Output the (x, y) coordinate of the center of the cell containing the given text.  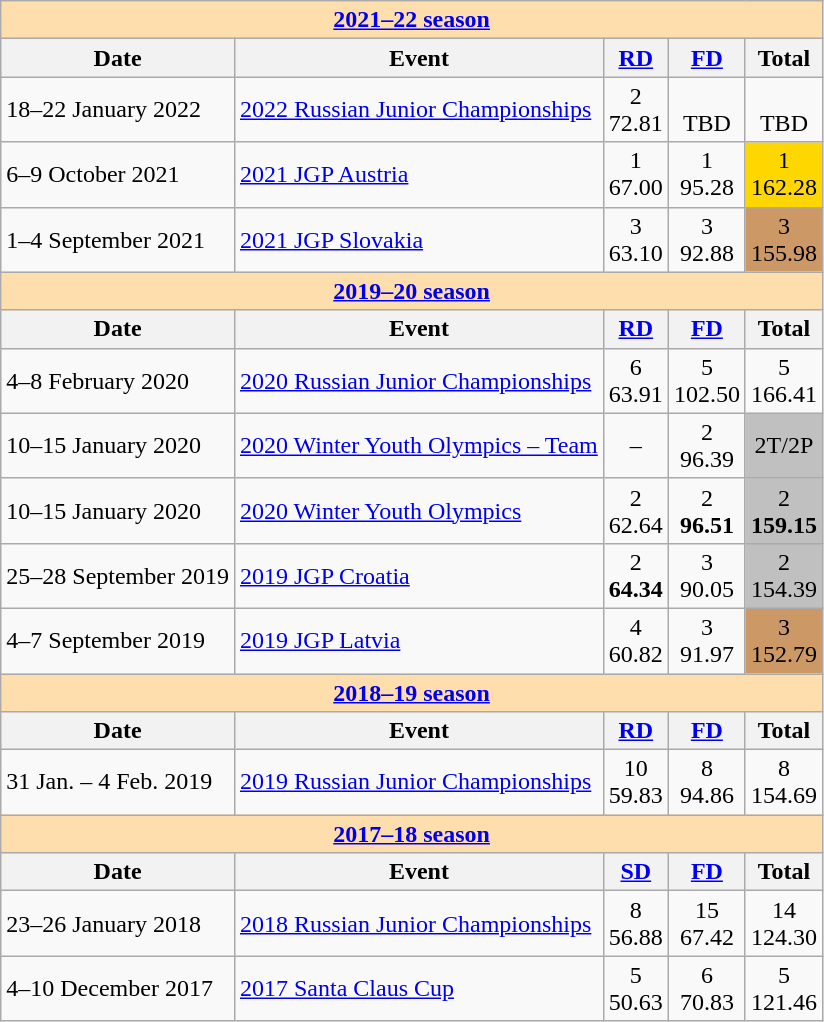
2 96.51 (706, 510)
2017 Santa Claus Cup (418, 988)
3 91.97 (706, 640)
4 60.82 (636, 640)
31 Jan. – 4 Feb. 2019 (118, 782)
2 96.39 (706, 446)
2019 JGP Latvia (418, 640)
1 162.28 (784, 174)
8 94.86 (706, 782)
SD (636, 872)
1 67.00 (636, 174)
15 67.42 (706, 924)
2018 Russian Junior Championships (418, 924)
5 121.46 (784, 988)
2021–22 season (412, 20)
18–22 January 2022 (118, 110)
2017–18 season (412, 834)
1–4 September 2021 (118, 240)
10 59.83 (636, 782)
2019 Russian Junior Championships (418, 782)
4–7 September 2019 (118, 640)
3 155.98 (784, 240)
2020 Winter Youth Olympics (418, 510)
2018–19 season (412, 693)
6 70.83 (706, 988)
2022 Russian Junior Championships (418, 110)
2021 JGP Slovakia (418, 240)
6 63.91 (636, 380)
25–28 September 2019 (118, 576)
8 56.88 (636, 924)
5 166.41 (784, 380)
4–10 December 2017 (118, 988)
6–9 October 2021 (118, 174)
2 62.64 (636, 510)
3 63.10 (636, 240)
2 159.15 (784, 510)
2 72.81 (636, 110)
2T/2P (784, 446)
2 154.39 (784, 576)
8 154.69 (784, 782)
14 124.30 (784, 924)
1 95.28 (706, 174)
2 64.34 (636, 576)
2020 Russian Junior Championships (418, 380)
2020 Winter Youth Olympics – Team (418, 446)
4–8 February 2020 (118, 380)
5 102.50 (706, 380)
3 152.79 (784, 640)
23–26 January 2018 (118, 924)
3 90.05 (706, 576)
2019–20 season (412, 291)
2021 JGP Austria (418, 174)
– (636, 446)
2019 JGP Croatia (418, 576)
3 92.88 (706, 240)
5 50.63 (636, 988)
